Detect which cell encompasses the target text, then output its [X, Y] center coordinate. 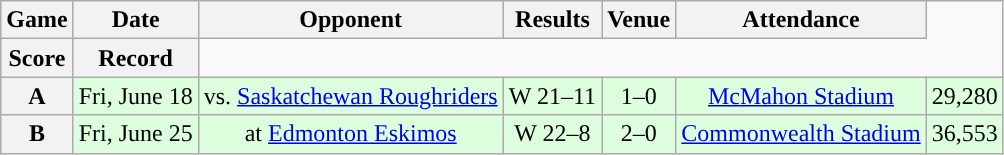
Results [552, 20]
Opponent [350, 20]
1–0 [639, 96]
B [37, 134]
Date [136, 20]
McMahon Stadium [801, 96]
vs. Saskatchewan Roughriders [350, 96]
A [37, 96]
2–0 [639, 134]
Game [37, 20]
W 22–8 [552, 134]
Venue [639, 20]
Fri, June 25 [136, 134]
36,553 [964, 134]
W 21–11 [552, 96]
Fri, June 18 [136, 96]
Commonwealth Stadium [801, 134]
at Edmonton Eskimos [350, 134]
Record [136, 58]
29,280 [964, 96]
Score [37, 58]
Attendance [801, 20]
